Capture the cell that displays the provided text and extract its (x, y) central coordinate. 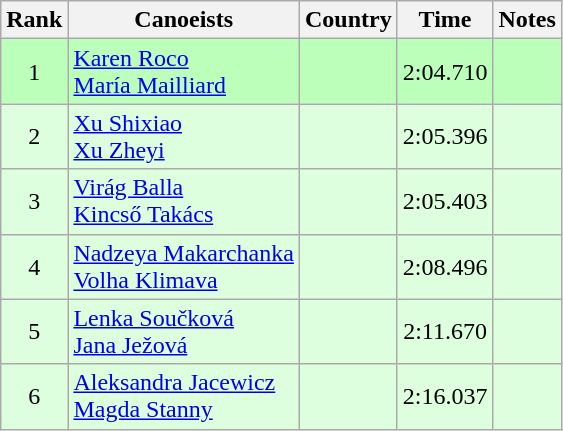
Lenka SoučkováJana Ježová (184, 332)
1 (34, 72)
Rank (34, 20)
5 (34, 332)
Nadzeya MakarchankaVolha Klimava (184, 266)
2:04.710 (445, 72)
3 (34, 202)
Notes (527, 20)
2:11.670 (445, 332)
Karen RocoMaría Mailliard (184, 72)
Country (348, 20)
4 (34, 266)
2:16.037 (445, 396)
Time (445, 20)
2:08.496 (445, 266)
2:05.396 (445, 136)
2:05.403 (445, 202)
6 (34, 396)
Xu ShixiaoXu Zheyi (184, 136)
Virág BallaKincső Takács (184, 202)
Canoeists (184, 20)
2 (34, 136)
Aleksandra JacewiczMagda Stanny (184, 396)
